For the text-containing cell, return its midpoint in (X, Y) coordinate format. 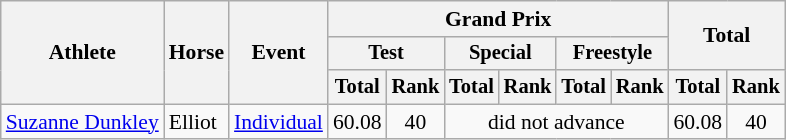
Horse (196, 52)
Event (278, 52)
Test (386, 54)
Freestyle (612, 54)
Special (500, 54)
Grand Prix (498, 19)
Athlete (82, 52)
Individual (278, 122)
Suzanne Dunkley (82, 122)
Elliot (196, 122)
did not advance (556, 122)
